Find where the given text appears and provide that cell's center as (x, y) coordinate. 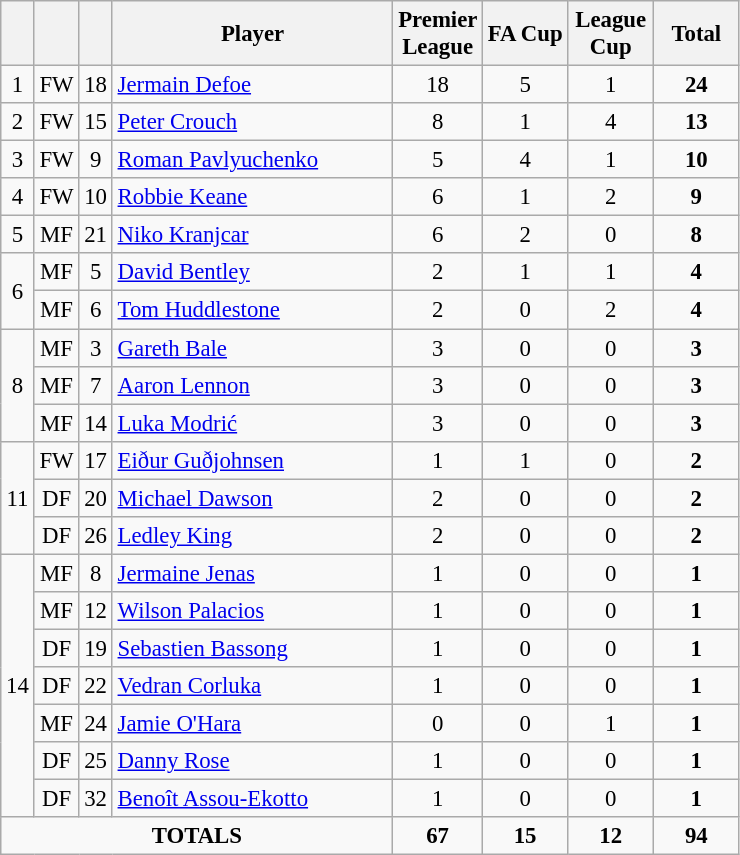
Aaron Lennon (252, 385)
32 (96, 799)
David Bentley (252, 273)
21 (96, 235)
League Cup (611, 34)
Luka Modrić (252, 423)
FA Cup (525, 34)
Jermain Defoe (252, 85)
Niko Kranjcar (252, 235)
17 (96, 460)
Total (697, 34)
Peter Crouch (252, 122)
Tom Huddlestone (252, 310)
Gareth Bale (252, 348)
22 (96, 686)
13 (697, 122)
94 (697, 836)
20 (96, 498)
Wilson Palacios (252, 611)
Roman Pavlyuchenko (252, 160)
TOTALS (197, 836)
Michael Dawson (252, 498)
Vedran Corluka (252, 686)
67 (438, 836)
25 (96, 761)
Robbie Keane (252, 197)
Ledley King (252, 536)
Jermaine Jenas (252, 573)
26 (96, 536)
Jamie O'Hara (252, 724)
Premier League (438, 34)
Danny Rose (252, 761)
Eiður Guðjohnsen (252, 460)
Player (252, 34)
19 (96, 648)
Benoît Assou-Ekotto (252, 799)
11 (18, 498)
Sebastien Bassong (252, 648)
7 (96, 385)
